Identify which cell holds the provided text, then report its [X, Y] central coordinate. 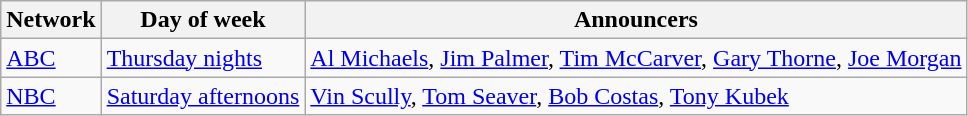
Al Michaels, Jim Palmer, Tim McCarver, Gary Thorne, Joe Morgan [636, 58]
Day of week [203, 20]
Vin Scully, Tom Seaver, Bob Costas, Tony Kubek [636, 96]
NBC [51, 96]
Thursday nights [203, 58]
Announcers [636, 20]
Network [51, 20]
ABC [51, 58]
Saturday afternoons [203, 96]
